Pinpoint the cell where the given text exists, returning its (x, y) midpoint coordinate. 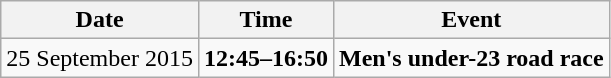
Time (266, 20)
Event (471, 20)
Date (100, 20)
12:45–16:50 (266, 58)
Men's under-23 road race (471, 58)
25 September 2015 (100, 58)
